Capture the cell that displays the provided text and extract its [X, Y] central coordinate. 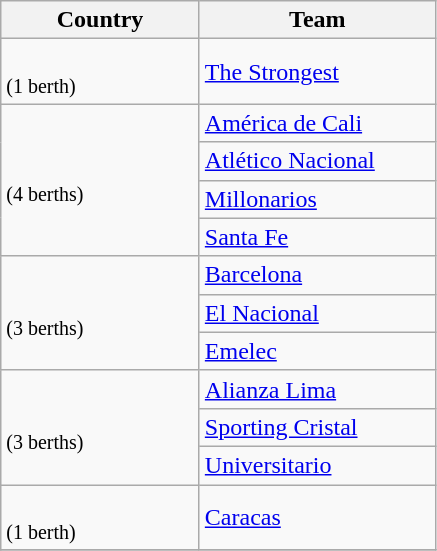
Alianza Lima [317, 389]
(4 berths) [100, 180]
Atlético Nacional [317, 161]
Santa Fe [317, 237]
Universitario [317, 465]
Caracas [317, 516]
Barcelona [317, 275]
Sporting Cristal [317, 427]
América de Cali [317, 123]
El Nacional [317, 313]
Emelec [317, 351]
Millonarios [317, 199]
Team [317, 20]
Country [100, 20]
The Strongest [317, 72]
